Capture the cell that displays the provided text and extract its [x, y] central coordinate. 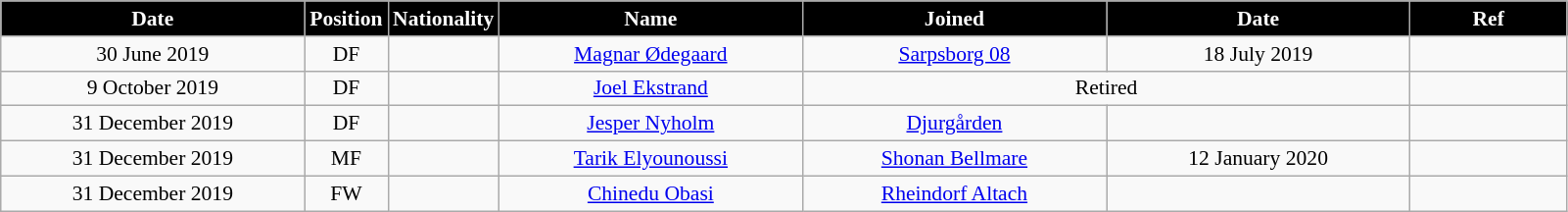
Retired [1106, 88]
MF [347, 159]
Ref [1489, 19]
30 June 2019 [153, 54]
Sarpsborg 08 [954, 54]
FW [347, 193]
Rheindorf Altach [954, 193]
Joined [954, 19]
Name [650, 19]
Jesper Nyholm [650, 124]
18 July 2019 [1259, 54]
Position [347, 19]
Magnar Ødegaard [650, 54]
9 October 2019 [153, 88]
Shonan Bellmare [954, 159]
Djurgården [954, 124]
Chinedu Obasi [650, 193]
Nationality [443, 19]
12 January 2020 [1259, 159]
Joel Ekstrand [650, 88]
Tarik Elyounoussi [650, 159]
